Identify which cell holds the provided text, then report its (X, Y) central coordinate. 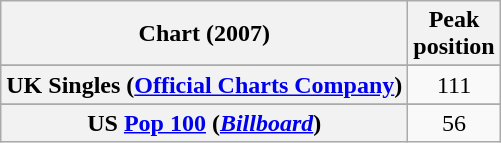
Peakposition (454, 34)
UK Singles (Official Charts Company) (204, 85)
56 (454, 123)
Chart (2007) (204, 34)
111 (454, 85)
US Pop 100 (Billboard) (204, 123)
